Search for the cell housing the specified text and yield its (X, Y) center coordinate. 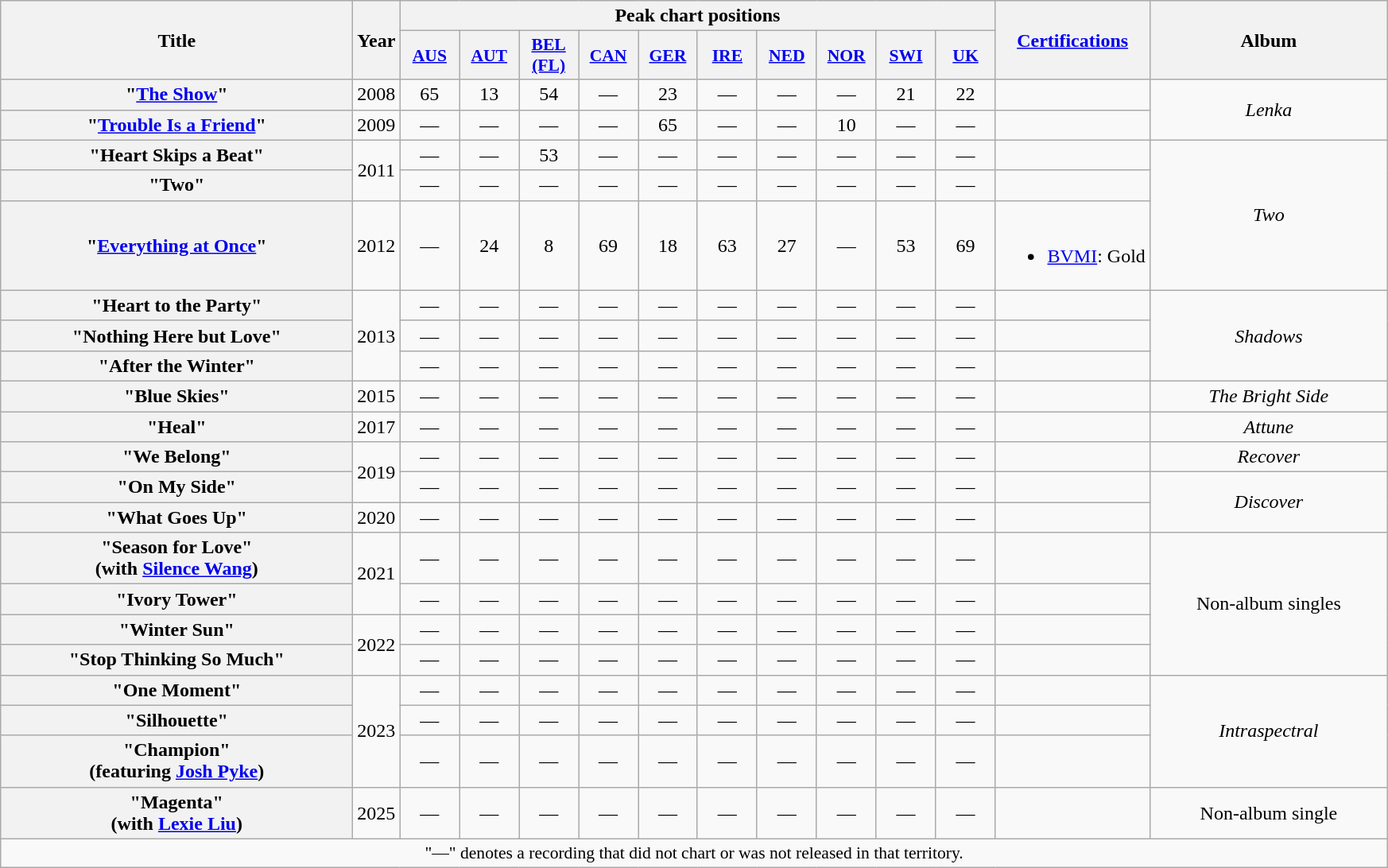
"Ivory Tower" (176, 599)
Peak chart positions (698, 16)
"After the Winter" (176, 366)
"Blue Skies" (176, 396)
2015 (377, 396)
18 (668, 245)
2023 (377, 731)
Non-album singles (1269, 604)
Recover (1269, 457)
"Heal" (176, 427)
13 (490, 95)
BVMI: Gold (1072, 245)
NOR (846, 56)
2022 (377, 645)
Certifications (1072, 40)
AUS (429, 56)
Two (1269, 215)
2008 (377, 95)
"The Show" (176, 95)
"We Belong" (176, 457)
8 (549, 245)
UK (965, 56)
"Nothing Here but Love" (176, 335)
AUT (490, 56)
"—" denotes a recording that did not chart or was not released in that territory. (695, 853)
Album (1269, 40)
27 (787, 245)
Shadows (1269, 335)
"Champion"(featuring Josh Pyke) (176, 761)
Year (377, 40)
Lenka (1269, 110)
"Stop Thinking So Much" (176, 660)
63 (727, 245)
"Winter Sun" (176, 630)
23 (668, 95)
Intraspectral (1269, 731)
2021 (377, 574)
"Magenta"(with Lexie Liu) (176, 812)
"Silhouette" (176, 720)
SWI (906, 56)
2020 (377, 517)
"Everything at Once" (176, 245)
2025 (377, 812)
GER (668, 56)
2013 (377, 335)
2019 (377, 472)
24 (490, 245)
Title (176, 40)
21 (906, 95)
Non-album single (1269, 812)
CAN (609, 56)
IRE (727, 56)
NED (787, 56)
"Two" (176, 185)
"On My Side" (176, 487)
10 (846, 125)
2012 (377, 245)
2009 (377, 125)
The Bright Side (1269, 396)
"Heart Skips a Beat" (176, 155)
2017 (377, 427)
BEL (FL) (549, 56)
"One Moment" (176, 690)
"Heart to the Party" (176, 305)
54 (549, 95)
"Season for Love"(with Silence Wang) (176, 558)
Discover (1269, 502)
"Trouble Is a Friend" (176, 125)
2011 (377, 170)
Attune (1269, 427)
22 (965, 95)
"What Goes Up" (176, 517)
